Output the (x, y) coordinate of the center of the cell containing the given text.  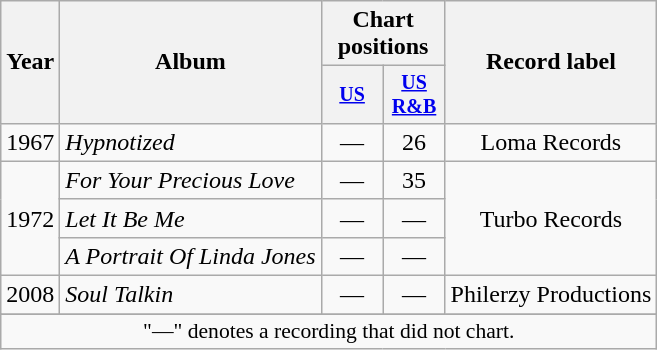
Album (190, 62)
Hypnotized (190, 142)
US (352, 94)
35 (414, 180)
26 (414, 142)
1972 (30, 218)
Turbo Records (551, 218)
Let It Be Me (190, 218)
Record label (551, 62)
Loma Records (551, 142)
US R&B (414, 94)
A Portrait Of Linda Jones (190, 256)
2008 (30, 295)
Soul Talkin (190, 295)
1967 (30, 142)
For Your Precious Love (190, 180)
Chart positions (383, 34)
"—" denotes a recording that did not chart. (329, 332)
Year (30, 62)
Philerzy Productions (551, 295)
